Extract the [X, Y] coordinate from the center of the cell holding the provided text.  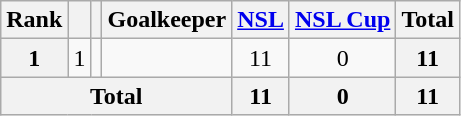
Goalkeeper [167, 20]
NSL [261, 20]
Rank [34, 20]
NSL Cup [342, 20]
